Extract the (X, Y) coordinate from the center of the cell holding the provided text.  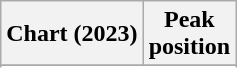
Peakposition (189, 34)
Chart (2023) (72, 34)
